Scan for the cell matching the given text and deliver its [X, Y] coordinate at center. 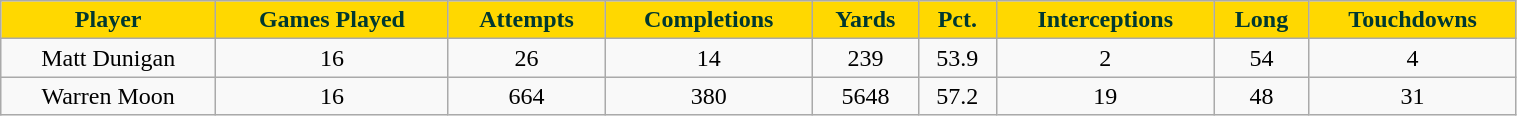
Long [1262, 20]
Attempts [526, 20]
Yards [866, 20]
31 [1412, 96]
Pct. [958, 20]
Player [108, 20]
380 [709, 96]
Completions [709, 20]
Games Played [332, 20]
57.2 [958, 96]
664 [526, 96]
4 [1412, 58]
19 [1106, 96]
48 [1262, 96]
2 [1106, 58]
54 [1262, 58]
Touchdowns [1412, 20]
5648 [866, 96]
Warren Moon [108, 96]
53.9 [958, 58]
26 [526, 58]
14 [709, 58]
Interceptions [1106, 20]
239 [866, 58]
Matt Dunigan [108, 58]
